Return the (x, y) coordinate for the center point of the cell that contains the specified text.  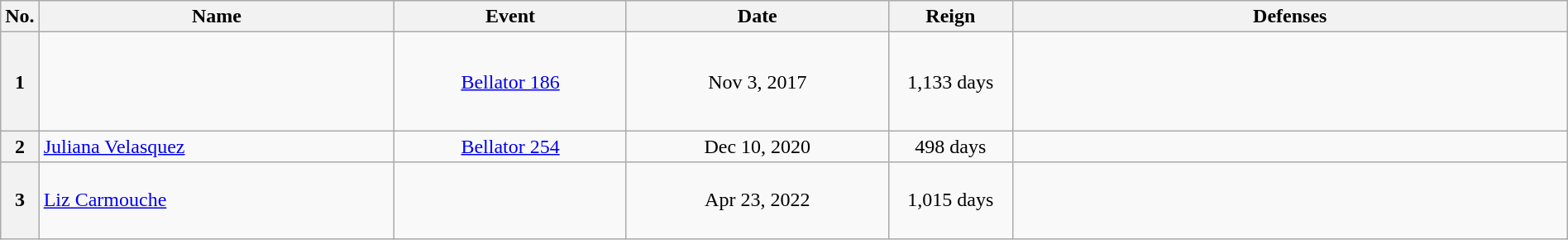
3 (20, 200)
Event (510, 17)
1,015 days (950, 200)
Juliana Velasquez (217, 146)
No. (20, 17)
Reign (950, 17)
1,133 days (950, 81)
Date (758, 17)
Bellator 254 (510, 146)
Bellator 186 (510, 81)
2 (20, 146)
Apr 23, 2022 (758, 200)
Defenses (1290, 17)
1 (20, 81)
498 days (950, 146)
Nov 3, 2017 (758, 81)
Liz Carmouche (217, 200)
Dec 10, 2020 (758, 146)
Name (217, 17)
